From the cell containing the given text, extract its center point as [x, y] coordinate. 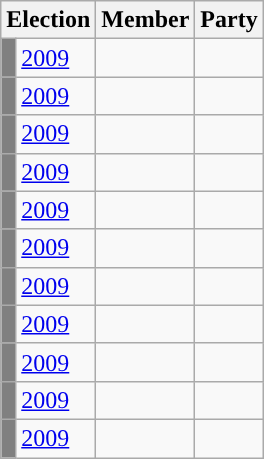
Member [146, 20]
Party [229, 20]
Election [48, 20]
